Provide the [X, Y] coordinate of the cell's center where the given text is located.  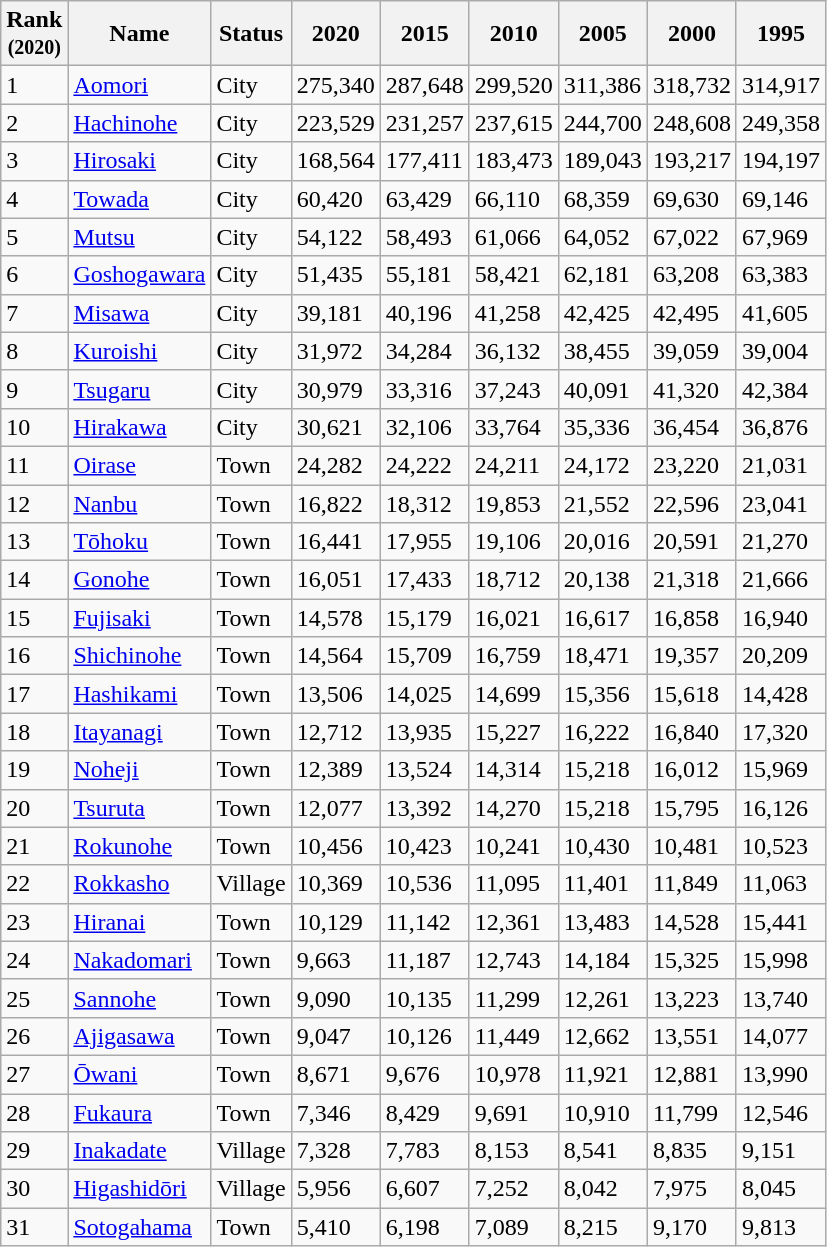
5 [34, 237]
16,021 [514, 618]
21 [34, 846]
14,578 [336, 618]
14,025 [424, 694]
10,978 [514, 1074]
7,089 [514, 1227]
16 [34, 656]
32,106 [424, 427]
248,608 [692, 123]
29 [34, 1151]
39,181 [336, 313]
24,172 [602, 465]
63,429 [424, 199]
Fukaura [140, 1113]
9 [34, 389]
19 [34, 770]
22,596 [692, 503]
7 [34, 313]
1 [34, 85]
15,998 [780, 960]
15,795 [692, 808]
2005 [602, 34]
2010 [514, 34]
14,077 [780, 1036]
299,520 [514, 85]
62,181 [602, 275]
19,357 [692, 656]
10,430 [602, 846]
11,799 [692, 1113]
24 [34, 960]
11,921 [602, 1074]
8,835 [692, 1151]
14,528 [692, 922]
30,621 [336, 427]
17,955 [424, 542]
Shichinohe [140, 656]
16,858 [692, 618]
68,359 [602, 199]
20 [34, 808]
10 [34, 427]
27 [34, 1074]
36,132 [514, 351]
275,340 [336, 85]
Hashikami [140, 694]
9,676 [424, 1074]
13,223 [692, 998]
168,564 [336, 161]
24,211 [514, 465]
14,699 [514, 694]
8 [34, 351]
4 [34, 199]
21,270 [780, 542]
23,220 [692, 465]
13,392 [424, 808]
11,401 [602, 884]
189,043 [602, 161]
13,740 [780, 998]
41,320 [692, 389]
18,312 [424, 503]
194,197 [780, 161]
64,052 [602, 237]
15,179 [424, 618]
10,241 [514, 846]
Mutsu [140, 237]
54,122 [336, 237]
Noheji [140, 770]
1995 [780, 34]
69,146 [780, 199]
Nakadomari [140, 960]
12 [34, 503]
Gonohe [140, 580]
12,261 [602, 998]
16,126 [780, 808]
69,630 [692, 199]
7,346 [336, 1113]
11,299 [514, 998]
11,142 [424, 922]
12,662 [602, 1036]
8,153 [514, 1151]
10,369 [336, 884]
8,215 [602, 1227]
9,090 [336, 998]
7,252 [514, 1189]
42,384 [780, 389]
Sotogahama [140, 1227]
16,840 [692, 732]
14,564 [336, 656]
31,972 [336, 351]
38,455 [602, 351]
33,316 [424, 389]
30,979 [336, 389]
35,336 [602, 427]
6,198 [424, 1227]
10,456 [336, 846]
Ōwani [140, 1074]
6,607 [424, 1189]
Rokkasho [140, 884]
12,361 [514, 922]
10,129 [336, 922]
Rokunohe [140, 846]
15,709 [424, 656]
12,389 [336, 770]
10,135 [424, 998]
16,051 [336, 580]
11,849 [692, 884]
Tsugaru [140, 389]
9,047 [336, 1036]
16,012 [692, 770]
12,881 [692, 1074]
11 [34, 465]
Itayanagi [140, 732]
Sannohe [140, 998]
7,975 [692, 1189]
67,022 [692, 237]
Towada [140, 199]
10,481 [692, 846]
2020 [336, 34]
6 [34, 275]
17 [34, 694]
Higashidōri [140, 1189]
21,031 [780, 465]
Name [140, 34]
34,284 [424, 351]
20,591 [692, 542]
11,063 [780, 884]
Rank(2020) [34, 34]
26 [34, 1036]
18 [34, 732]
Oirase [140, 465]
16,441 [336, 542]
63,383 [780, 275]
8,045 [780, 1189]
Misawa [140, 313]
17,433 [424, 580]
58,421 [514, 275]
30 [34, 1189]
14 [34, 580]
40,196 [424, 313]
39,059 [692, 351]
2 [34, 123]
42,425 [602, 313]
18,712 [514, 580]
Tōhoku [140, 542]
36,876 [780, 427]
60,420 [336, 199]
Goshogawara [140, 275]
Hiranai [140, 922]
5,956 [336, 1189]
13,551 [692, 1036]
14,428 [780, 694]
12,077 [336, 808]
9,663 [336, 960]
10,423 [424, 846]
21,552 [602, 503]
Hirosaki [140, 161]
Fujisaki [140, 618]
11,095 [514, 884]
Aomori [140, 85]
12,712 [336, 732]
13,524 [424, 770]
17,320 [780, 732]
14,270 [514, 808]
Nanbu [140, 503]
21,318 [692, 580]
41,605 [780, 313]
40,091 [602, 389]
Tsuruta [140, 808]
16,940 [780, 618]
14,314 [514, 770]
20,209 [780, 656]
36,454 [692, 427]
3 [34, 161]
244,700 [602, 123]
12,546 [780, 1113]
31 [34, 1227]
10,910 [602, 1113]
41,258 [514, 313]
10,523 [780, 846]
7,783 [424, 1151]
8,541 [602, 1151]
10,536 [424, 884]
22 [34, 884]
24,222 [424, 465]
20,016 [602, 542]
55,181 [424, 275]
16,822 [336, 503]
15,356 [602, 694]
Hirakawa [140, 427]
Kuroishi [140, 351]
19,853 [514, 503]
19,106 [514, 542]
66,110 [514, 199]
61,066 [514, 237]
42,495 [692, 313]
51,435 [336, 275]
16,617 [602, 618]
14,184 [602, 960]
13,990 [780, 1074]
287,648 [424, 85]
9,170 [692, 1227]
15,325 [692, 960]
223,529 [336, 123]
Status [251, 34]
249,358 [780, 123]
13,935 [424, 732]
311,386 [602, 85]
16,759 [514, 656]
24,282 [336, 465]
23,041 [780, 503]
16,222 [602, 732]
28 [34, 1113]
9,691 [514, 1113]
9,151 [780, 1151]
2015 [424, 34]
8,671 [336, 1074]
8,429 [424, 1113]
33,764 [514, 427]
58,493 [424, 237]
9,813 [780, 1227]
21,666 [780, 580]
Hachinohe [140, 123]
15,441 [780, 922]
231,257 [424, 123]
314,917 [780, 85]
20,138 [602, 580]
2000 [692, 34]
63,208 [692, 275]
237,615 [514, 123]
13,483 [602, 922]
25 [34, 998]
5,410 [336, 1227]
13,506 [336, 694]
67,969 [780, 237]
318,732 [692, 85]
193,217 [692, 161]
15,227 [514, 732]
Ajigasawa [140, 1036]
37,243 [514, 389]
39,004 [780, 351]
15,618 [692, 694]
11,449 [514, 1036]
8,042 [602, 1189]
Inakadate [140, 1151]
11,187 [424, 960]
10,126 [424, 1036]
15,969 [780, 770]
18,471 [602, 656]
183,473 [514, 161]
13 [34, 542]
177,411 [424, 161]
15 [34, 618]
12,743 [514, 960]
7,328 [336, 1151]
23 [34, 922]
